Search for the cell housing the specified text and yield its (x, y) center coordinate. 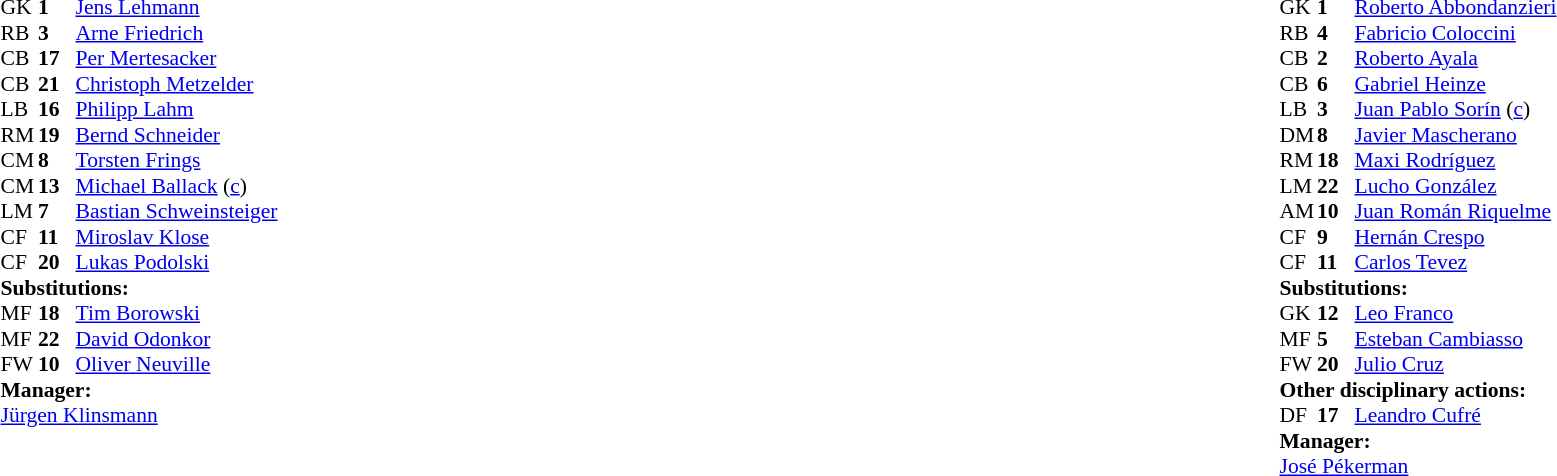
Arne Friedrich (177, 33)
Tim Borowski (177, 313)
Jürgen Klinsmann (138, 415)
GK (1298, 313)
7 (57, 211)
Julio Cruz (1455, 365)
Javier Mascherano (1455, 135)
Maxi Rodríguez (1455, 161)
12 (1336, 313)
Oliver Neuville (177, 365)
David Odonkor (177, 339)
Miroslav Klose (177, 237)
Leo Franco (1455, 313)
Esteban Cambiasso (1455, 339)
2 (1336, 59)
Juan Román Riquelme (1455, 211)
Leandro Cufré (1455, 415)
16 (57, 109)
Roberto Ayala (1455, 59)
9 (1336, 237)
21 (57, 84)
4 (1336, 33)
Bernd Schneider (177, 135)
Philipp Lahm (177, 109)
DM (1298, 135)
Hernán Crespo (1455, 237)
AM (1298, 211)
Bastian Schweinsteiger (177, 211)
Gabriel Heinze (1455, 84)
Lucho González (1455, 186)
6 (1336, 84)
5 (1336, 339)
Michael Ballack (c) (177, 186)
Carlos Tevez (1455, 263)
Christoph Metzelder (177, 84)
Torsten Frings (177, 161)
Juan Pablo Sorín (c) (1455, 109)
Lukas Podolski (177, 263)
13 (57, 186)
Other disciplinary actions: (1418, 390)
19 (57, 135)
Fabricio Coloccini (1455, 33)
Per Mertesacker (177, 59)
DF (1298, 415)
